Find where the given text appears and provide that cell's center as (x, y) coordinate. 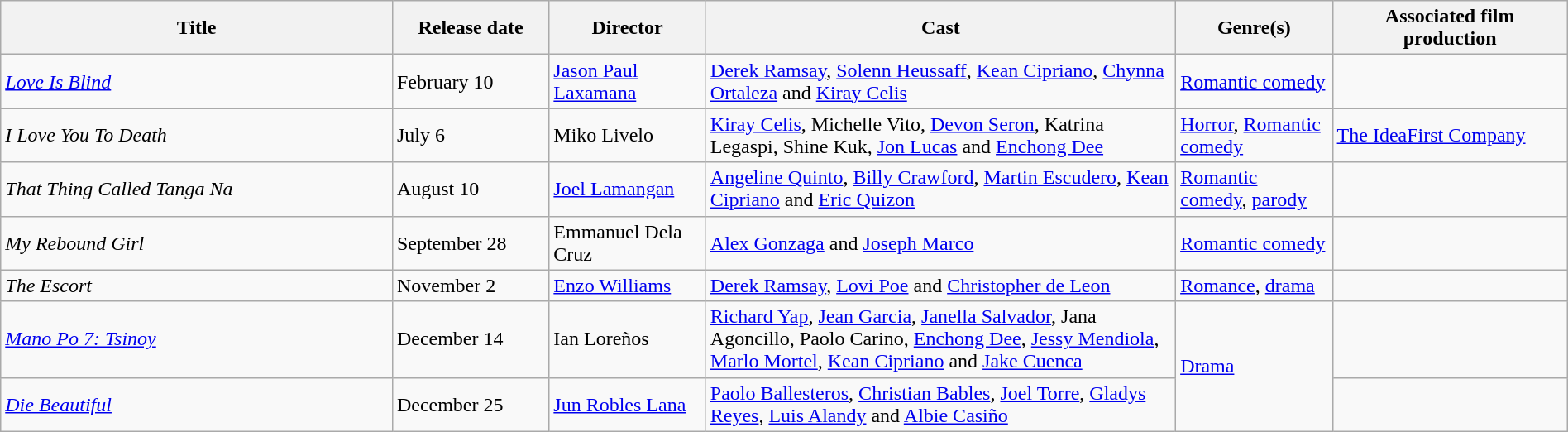
Mano Po 7: Tsinoy (197, 339)
Die Beautiful (197, 404)
December 25 (470, 404)
Enzo Williams (627, 286)
September 28 (470, 243)
That Thing Called Tanga Na (197, 189)
February 10 (470, 81)
Angeline Quinto, Billy Crawford, Martin Escudero, Kean Cipriano and Eric Quizon (940, 189)
Derek Ramsay, Lovi Poe and Christopher de Leon (940, 286)
July 6 (470, 136)
The Escort (197, 286)
Jun Robles Lana (627, 404)
Kiray Celis, Michelle Vito, Devon Seron, Katrina Legaspi, Shine Kuk, Jon Lucas and Enchong Dee (940, 136)
Title (197, 28)
Miko Livelo (627, 136)
Paolo Ballesteros, Christian Bables, Joel Torre, Gladys Reyes, Luis Alandy and Albie Casiño (940, 404)
The IdeaFirst Company (1450, 136)
Release date (470, 28)
Horror, Romantic comedy (1254, 136)
Jason Paul Laxamana (627, 81)
August 10 (470, 189)
Love Is Blind (197, 81)
Associated film production (1450, 28)
December 14 (470, 339)
Drama (1254, 366)
Joel Lamangan (627, 189)
Director (627, 28)
Alex Gonzaga and Joseph Marco (940, 243)
Genre(s) (1254, 28)
Emmanuel Dela Cruz (627, 243)
Derek Ramsay, Solenn Heussaff, Kean Cipriano, Chynna Ortaleza and Kiray Celis (940, 81)
Romantic comedy, parody (1254, 189)
My Rebound Girl (197, 243)
I Love You To Death (197, 136)
November 2 (470, 286)
Cast (940, 28)
Romance, drama (1254, 286)
Ian Loreños (627, 339)
Richard Yap, Jean Garcia, Janella Salvador, Jana Agoncillo, Paolo Carino, Enchong Dee, Jessy Mendiola, Marlo Mortel, Kean Cipriano and Jake Cuenca (940, 339)
